Pinpoint the cell where the given text exists, returning its (X, Y) midpoint coordinate. 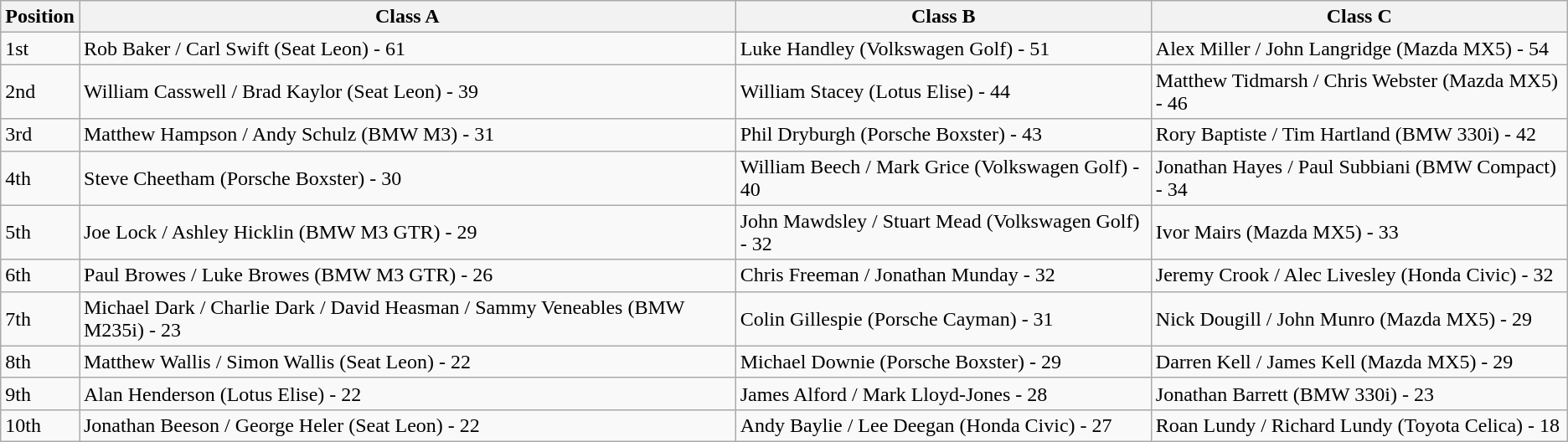
Jonathan Barrett (BMW 330i) - 23 (1359, 393)
8th (40, 362)
4th (40, 177)
10th (40, 425)
Position (40, 17)
Rob Baker / Carl Swift (Seat Leon) - 61 (407, 49)
Alex Miller / John Langridge (Mazda MX5) - 54 (1359, 49)
9th (40, 393)
Luke Handley (Volkswagen Golf) - 51 (943, 49)
Chris Freeman / Jonathan Munday - 32 (943, 275)
John Mawdsley / Stuart Mead (Volkswagen Golf) - 32 (943, 233)
Class A (407, 17)
Joe Lock / Ashley Hicklin (BMW M3 GTR) - 29 (407, 233)
Darren Kell / James Kell (Mazda MX5) - 29 (1359, 362)
Roan Lundy / Richard Lundy (Toyota Celica) - 18 (1359, 425)
Nick Dougill / John Munro (Mazda MX5) - 29 (1359, 318)
7th (40, 318)
Class C (1359, 17)
William Stacey (Lotus Elise) - 44 (943, 92)
Rory Baptiste / Tim Hartland (BMW 330i) - 42 (1359, 135)
5th (40, 233)
James Alford / Mark Lloyd-Jones - 28 (943, 393)
Alan Henderson (Lotus Elise) - 22 (407, 393)
Matthew Tidmarsh / Chris Webster (Mazda MX5) - 46 (1359, 92)
Colin Gillespie (Porsche Cayman) - 31 (943, 318)
Phil Dryburgh (Porsche Boxster) - 43 (943, 135)
1st (40, 49)
Paul Browes / Luke Browes (BMW M3 GTR) - 26 (407, 275)
3rd (40, 135)
6th (40, 275)
Ivor Mairs (Mazda MX5) - 33 (1359, 233)
Steve Cheetham (Porsche Boxster) - 30 (407, 177)
Jonathan Hayes / Paul Subbiani (BMW Compact) - 34 (1359, 177)
Michael Dark / Charlie Dark / David Heasman / Sammy Veneables (BMW M235i) - 23 (407, 318)
Michael Downie (Porsche Boxster) - 29 (943, 362)
Matthew Hampson / Andy Schulz (BMW M3) - 31 (407, 135)
Jeremy Crook / Alec Livesley (Honda Civic) - 32 (1359, 275)
Matthew Wallis / Simon Wallis (Seat Leon) - 22 (407, 362)
William Beech / Mark Grice (Volkswagen Golf) - 40 (943, 177)
Class B (943, 17)
Andy Baylie / Lee Deegan (Honda Civic) - 27 (943, 425)
Jonathan Beeson / George Heler (Seat Leon) - 22 (407, 425)
William Casswell / Brad Kaylor (Seat Leon) - 39 (407, 92)
2nd (40, 92)
